From the cell containing the given text, extract its center point as [x, y] coordinate. 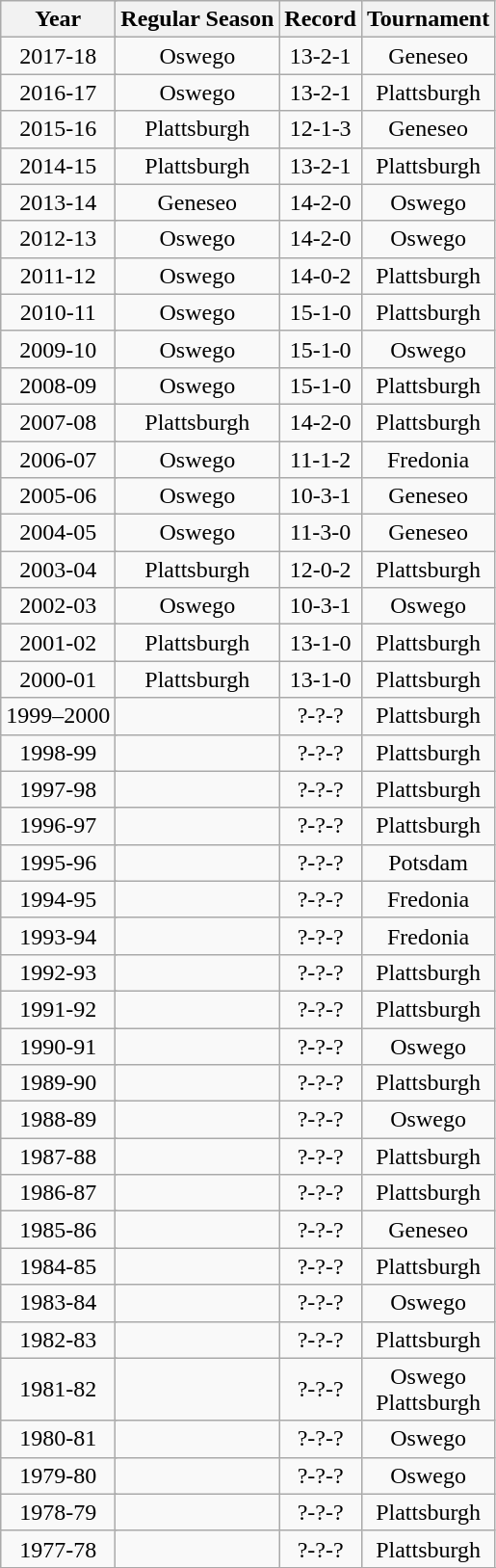
1977-78 [58, 1549]
1988-89 [58, 1120]
2017-18 [58, 56]
2001-02 [58, 643]
2005-06 [58, 496]
1986-87 [58, 1193]
12-1-3 [321, 129]
Tournament [428, 19]
2007-08 [58, 422]
1991-92 [58, 1009]
Potsdam [428, 863]
2010-11 [58, 312]
2008-09 [58, 385]
1997-98 [58, 789]
2012-13 [58, 239]
1984-85 [58, 1266]
1978-79 [58, 1512]
1982-83 [58, 1340]
2006-07 [58, 460]
1993-94 [58, 936]
1979-80 [58, 1475]
2016-17 [58, 93]
Regular Season [197, 19]
1985-86 [58, 1230]
1983-84 [58, 1303]
1980-81 [58, 1439]
1996-97 [58, 826]
OswegoPlattsburgh [428, 1390]
2014-15 [58, 166]
14-0-2 [321, 276]
2004-05 [58, 533]
1994-95 [58, 899]
2000-01 [58, 679]
1987-88 [58, 1156]
1999–2000 [58, 716]
1981-82 [58, 1390]
11-3-0 [321, 533]
2015-16 [58, 129]
11-1-2 [321, 460]
2013-14 [58, 202]
1995-96 [58, 863]
1998-99 [58, 753]
12-0-2 [321, 570]
2011-12 [58, 276]
1992-93 [58, 972]
2009-10 [58, 349]
2003-04 [58, 570]
Record [321, 19]
2002-03 [58, 606]
1990-91 [58, 1046]
1989-90 [58, 1083]
Year [58, 19]
